Capture the cell that displays the provided text and extract its (x, y) central coordinate. 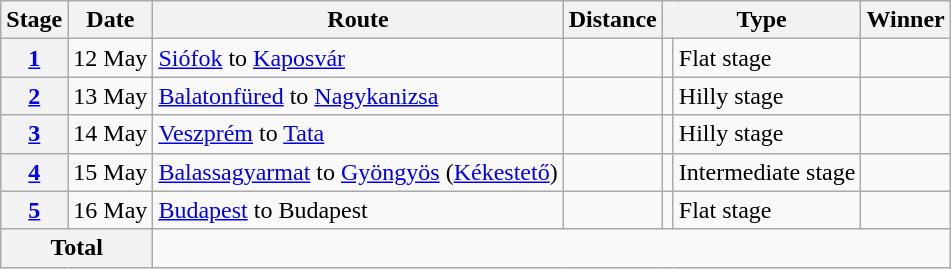
4 (34, 172)
3 (34, 134)
16 May (110, 210)
13 May (110, 96)
Veszprém to Tata (358, 134)
14 May (110, 134)
12 May (110, 58)
Date (110, 20)
5 (34, 210)
1 (34, 58)
Type (762, 20)
Siófok to Kaposvár (358, 58)
Balatonfüred to Nagykanizsa (358, 96)
Budapest to Budapest (358, 210)
Stage (34, 20)
Intermediate stage (767, 172)
15 May (110, 172)
Winner (906, 20)
Total (77, 248)
2 (34, 96)
Balassagyarmat to Gyöngyös (Kékestető) (358, 172)
Distance (612, 20)
Route (358, 20)
